From the cell containing the given text, extract its center point as [X, Y] coordinate. 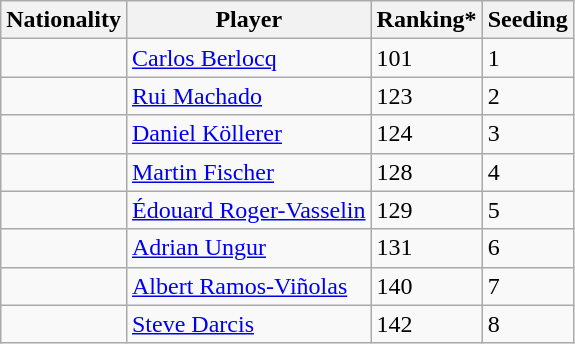
4 [528, 172]
Ranking* [426, 20]
Nationality [64, 20]
3 [528, 134]
Adrian Ungur [248, 248]
7 [528, 286]
Rui Machado [248, 96]
124 [426, 134]
8 [528, 324]
129 [426, 210]
6 [528, 248]
Édouard Roger-Vasselin [248, 210]
Daniel Köllerer [248, 134]
1 [528, 58]
Seeding [528, 20]
5 [528, 210]
2 [528, 96]
Martin Fischer [248, 172]
Albert Ramos-Viñolas [248, 286]
Player [248, 20]
Carlos Berlocq [248, 58]
140 [426, 286]
142 [426, 324]
131 [426, 248]
128 [426, 172]
Steve Darcis [248, 324]
123 [426, 96]
101 [426, 58]
